Determine the [x, y] coordinate at the center of the cell enclosing the given text.  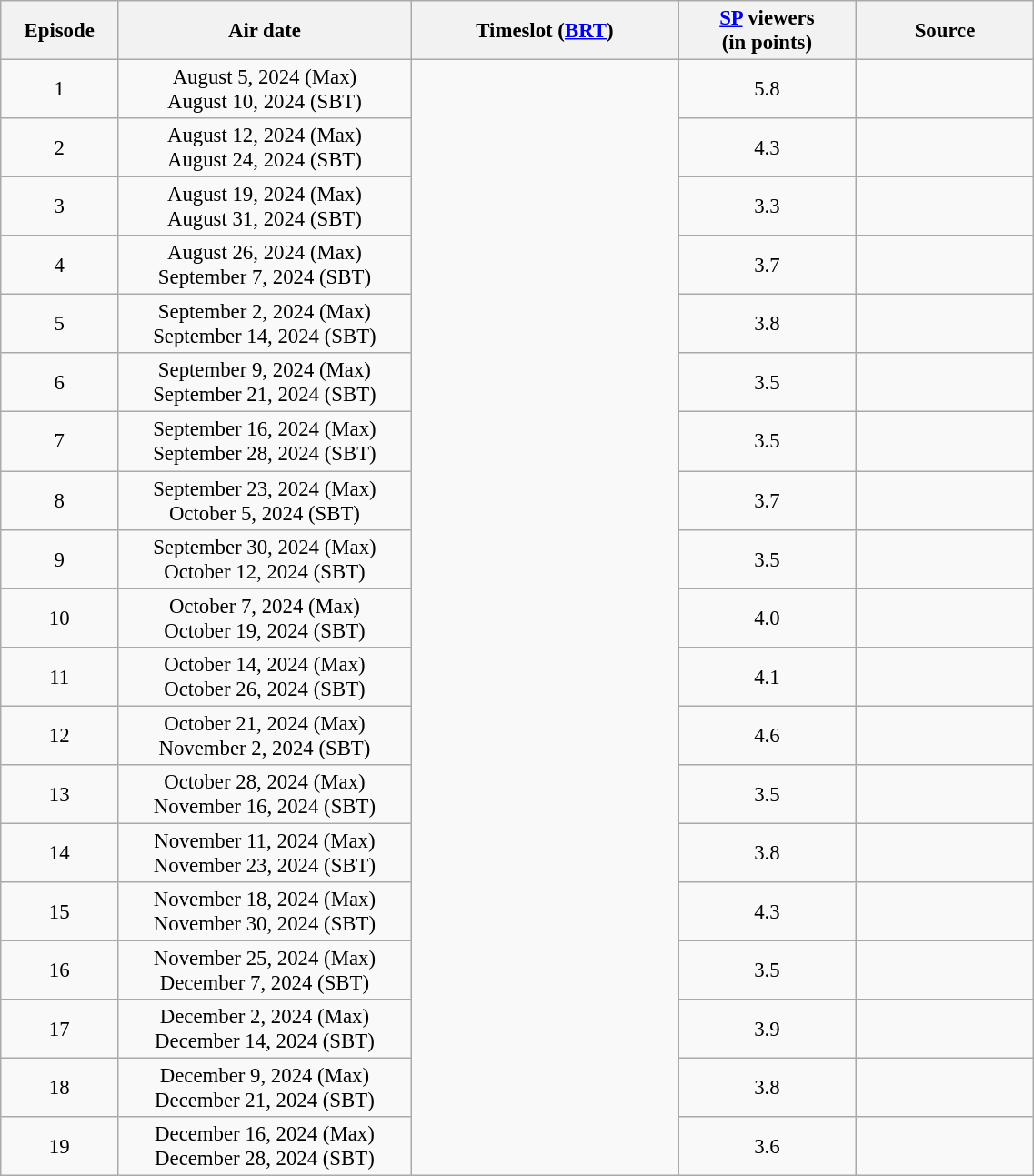
5.8 [768, 89]
14 [60, 853]
August 26, 2024 (Max)September 7, 2024 (SBT) [266, 266]
12 [60, 735]
October 14, 2024 (Max)October 26, 2024 (SBT) [266, 677]
19 [60, 1146]
4 [60, 266]
1 [60, 89]
September 16, 2024 (Max)September 28, 2024 (SBT) [266, 442]
3 [60, 207]
September 23, 2024 (Max)October 5, 2024 (SBT) [266, 500]
December 16, 2024 (Max)December 28, 2024 (SBT) [266, 1146]
3.6 [768, 1146]
December 2, 2024 (Max)December 14, 2024 (SBT) [266, 1030]
Timeslot (BRT) [544, 31]
December 9, 2024 (Max)December 21, 2024 (SBT) [266, 1088]
4.0 [768, 618]
13 [60, 795]
10 [60, 618]
September 9, 2024 (Max)September 21, 2024 (SBT) [266, 382]
3.3 [768, 207]
4.1 [768, 677]
Source [945, 31]
November 18, 2024 (Max)November 30, 2024 (SBT) [266, 911]
September 2, 2024 (Max)September 14, 2024 (SBT) [266, 324]
16 [60, 970]
September 30, 2024 (Max)October 12, 2024 (SBT) [266, 558]
5 [60, 324]
SP viewers(in points) [768, 31]
4.6 [768, 735]
15 [60, 911]
8 [60, 500]
11 [60, 677]
November 11, 2024 (Max)November 23, 2024 (SBT) [266, 853]
October 21, 2024 (Max)November 2, 2024 (SBT) [266, 735]
Air date [266, 31]
2 [60, 147]
17 [60, 1030]
August 5, 2024 (Max)August 10, 2024 (SBT) [266, 89]
Episode [60, 31]
3.9 [768, 1030]
November 25, 2024 (Max)December 7, 2024 (SBT) [266, 970]
August 19, 2024 (Max)August 31, 2024 (SBT) [266, 207]
October 28, 2024 (Max)November 16, 2024 (SBT) [266, 795]
August 12, 2024 (Max)August 24, 2024 (SBT) [266, 147]
October 7, 2024 (Max)October 19, 2024 (SBT) [266, 618]
18 [60, 1088]
6 [60, 382]
7 [60, 442]
9 [60, 558]
